Locate the cell with the specified text and output its (X, Y) center coordinate. 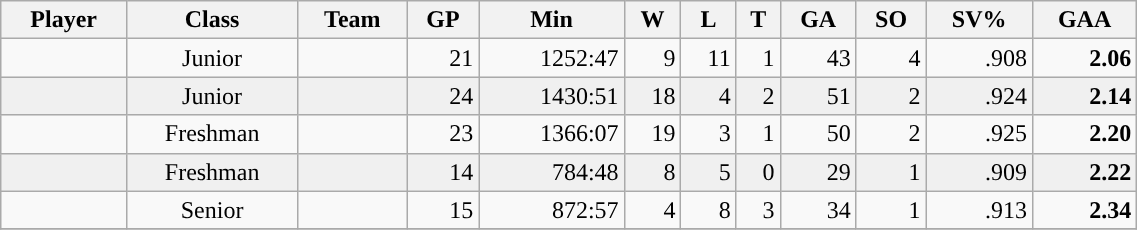
43 (818, 58)
W (652, 20)
Senior (212, 210)
Player (64, 20)
1430:51 (552, 96)
Class (212, 20)
784:48 (552, 172)
21 (443, 58)
23 (443, 134)
14 (443, 172)
.909 (979, 172)
2.06 (1084, 58)
1366:07 (552, 134)
1252:47 (552, 58)
Team (352, 20)
24 (443, 96)
34 (818, 210)
L (708, 20)
50 (818, 134)
5 (708, 172)
18 (652, 96)
2.20 (1084, 134)
GAA (1084, 20)
51 (818, 96)
.913 (979, 210)
0 (758, 172)
T (758, 20)
Min (552, 20)
19 (652, 134)
2.14 (1084, 96)
.908 (979, 58)
15 (443, 210)
SO (891, 20)
9 (652, 58)
2.34 (1084, 210)
.925 (979, 134)
11 (708, 58)
GP (443, 20)
2.22 (1084, 172)
872:57 (552, 210)
.924 (979, 96)
29 (818, 172)
SV% (979, 20)
GA (818, 20)
